Locate the cell with the specified text and output its [X, Y] center coordinate. 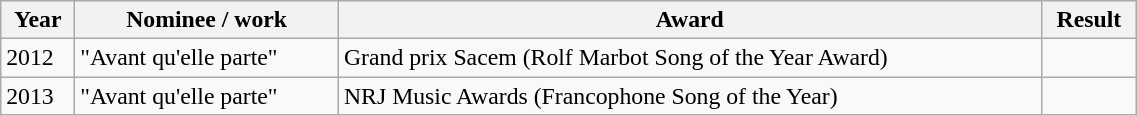
2012 [38, 58]
2013 [38, 96]
Award [690, 20]
NRJ Music Awards (Francophone Song of the Year) [690, 96]
Year [38, 20]
Grand prix Sacem (Rolf Marbot Song of the Year Award) [690, 58]
Result [1089, 20]
Nominee / work [207, 20]
